Return (X, Y) of the center of cell containing provided text 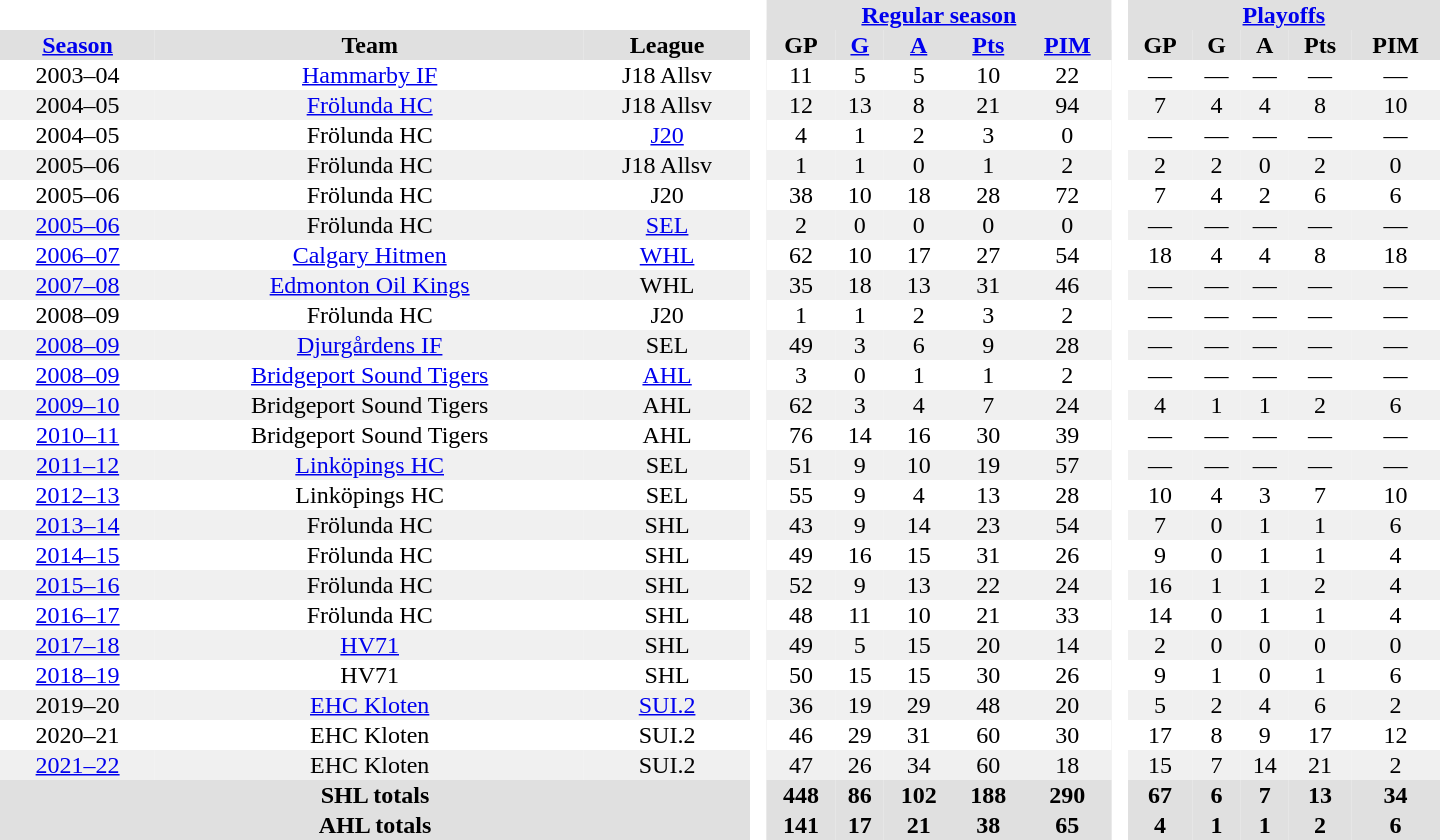
2003–04 (78, 75)
2012–13 (78, 495)
2007–08 (78, 285)
2013–14 (78, 525)
86 (860, 795)
Season (78, 45)
Playoffs (1284, 15)
Edmonton Oil Kings (370, 285)
League (667, 45)
76 (801, 435)
2011–12 (78, 465)
102 (919, 795)
35 (801, 285)
2015–16 (78, 585)
2017–18 (78, 645)
Hammarby IF (370, 75)
290 (1068, 795)
2018–19 (78, 675)
39 (1068, 435)
67 (1160, 795)
43 (801, 525)
2014–15 (78, 555)
2016–17 (78, 615)
94 (1068, 105)
Team (370, 45)
52 (801, 585)
50 (801, 675)
Calgary Hitmen (370, 255)
Regular season (939, 15)
Djurgårdens IF (370, 345)
SHL totals (375, 795)
33 (1068, 615)
2006–07 (78, 255)
2019–20 (78, 705)
141 (801, 825)
27 (988, 255)
65 (1068, 825)
55 (801, 495)
36 (801, 705)
47 (801, 765)
188 (988, 795)
51 (801, 465)
2009–10 (78, 405)
AHL totals (375, 825)
2020–21 (78, 735)
448 (801, 795)
72 (1068, 195)
2021–22 (78, 765)
23 (988, 525)
57 (1068, 465)
2010–11 (78, 435)
